Pinpoint the cell where the given text exists, returning its (x, y) midpoint coordinate. 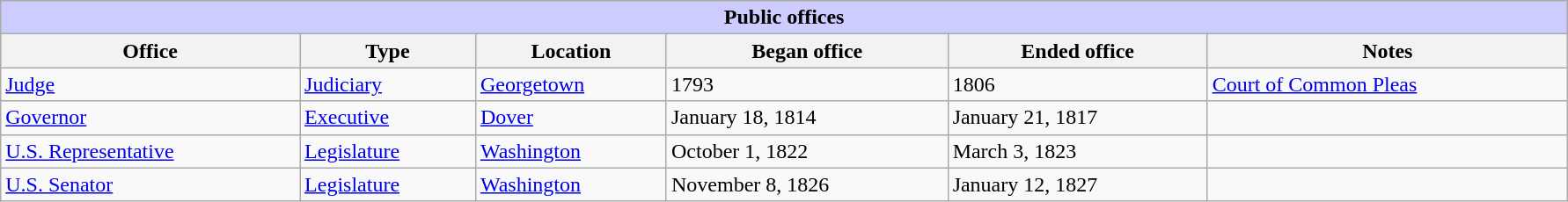
U.S. Senator (150, 184)
Office (150, 51)
Judiciary (388, 84)
Type (388, 51)
Ended office (1077, 51)
October 1, 1822 (807, 151)
Location (570, 51)
January 21, 1817 (1077, 118)
Executive (388, 118)
U.S. Representative (150, 151)
March 3, 1823 (1077, 151)
Dover (570, 118)
Governor (150, 118)
Court of Common Pleas (1387, 84)
Began office (807, 51)
January 12, 1827 (1077, 184)
Georgetown (570, 84)
1793 (807, 84)
Judge (150, 84)
Public offices (785, 18)
January 18, 1814 (807, 118)
November 8, 1826 (807, 184)
Notes (1387, 51)
1806 (1077, 84)
